Output the (x, y) coordinate of the center of the cell containing the given text.  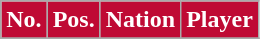
Pos. (74, 20)
No. (24, 20)
Player (220, 20)
Nation (140, 20)
